Return [x, y] of the center of cell containing provided text 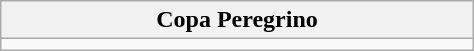
Copa Peregrino [237, 20]
